Output the (x, y) coordinate of the center of the cell containing the given text.  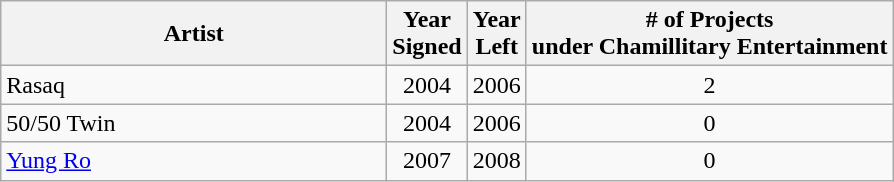
YearLeft (496, 34)
# of Projectsunder Chamillitary Entertainment (710, 34)
Yung Ro (194, 161)
2007 (427, 161)
Artist (194, 34)
2008 (496, 161)
YearSigned (427, 34)
Rasaq (194, 85)
2 (710, 85)
50/50 Twin (194, 123)
